Identify which cell holds the provided text, then report its [x, y] central coordinate. 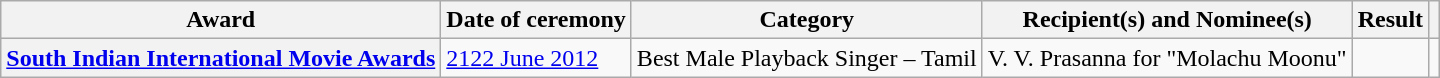
Best Male Playback Singer – Tamil [806, 58]
Result [1390, 20]
V. V. Prasanna for "Molachu Moonu" [1167, 58]
South Indian International Movie Awards [221, 58]
Recipient(s) and Nominee(s) [1167, 20]
Date of ceremony [536, 20]
Category [806, 20]
2122 June 2012 [536, 58]
Award [221, 20]
